From the cell containing the given text, extract its center point as [x, y] coordinate. 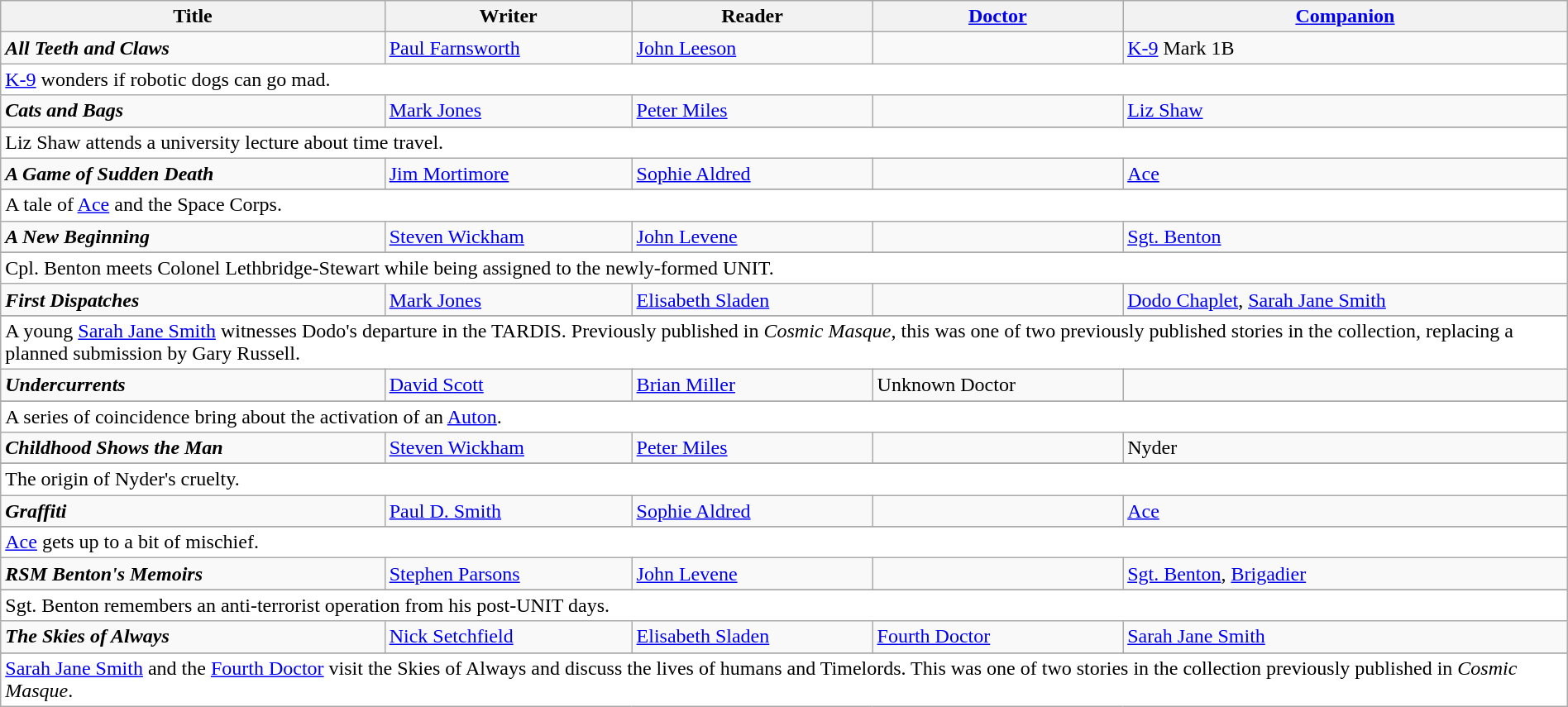
K-9 Mark 1B [1346, 48]
First Dispatches [193, 299]
Childhood Shows the Man [193, 448]
Ace gets up to a bit of mischief. [784, 542]
John Leeson [753, 48]
RSM Benton's Memoirs [193, 574]
A tale of Ace and the Space Corps. [784, 205]
A series of coincidence bring about the activation of an Auton. [784, 416]
Sgt. Benton, Brigadier [1346, 574]
A Game of Sudden Death [193, 174]
Companion [1346, 17]
Liz Shaw attends a university lecture about time travel. [784, 142]
Reader [753, 17]
Brian Miller [753, 385]
All Teeth and Claws [193, 48]
Fourth Doctor [997, 637]
The Skies of Always [193, 637]
A New Beginning [193, 236]
Paul Farnsworth [508, 48]
Doctor [997, 17]
Nick Setchfield [508, 637]
Cpl. Benton meets Colonel Lethbridge-Stewart while being assigned to the newly-formed UNIT. [784, 268]
Graffiti [193, 511]
Dodo Chaplet, Sarah Jane Smith [1346, 299]
Stephen Parsons [508, 574]
Liz Shaw [1346, 111]
Unknown Doctor [997, 385]
Writer [508, 17]
Paul D. Smith [508, 511]
Nyder [1346, 448]
Sarah Jane Smith [1346, 637]
Jim Mortimore [508, 174]
The origin of Nyder's cruelty. [784, 480]
Cats and Bags [193, 111]
K-9 wonders if robotic dogs can go mad. [784, 79]
Sgt. Benton remembers an anti-terrorist operation from his post-UNIT days. [784, 605]
Title [193, 17]
Undercurrents [193, 385]
Sgt. Benton [1346, 236]
David Scott [508, 385]
